Provide the [x, y] coordinate of the cell's center where the given text is located.  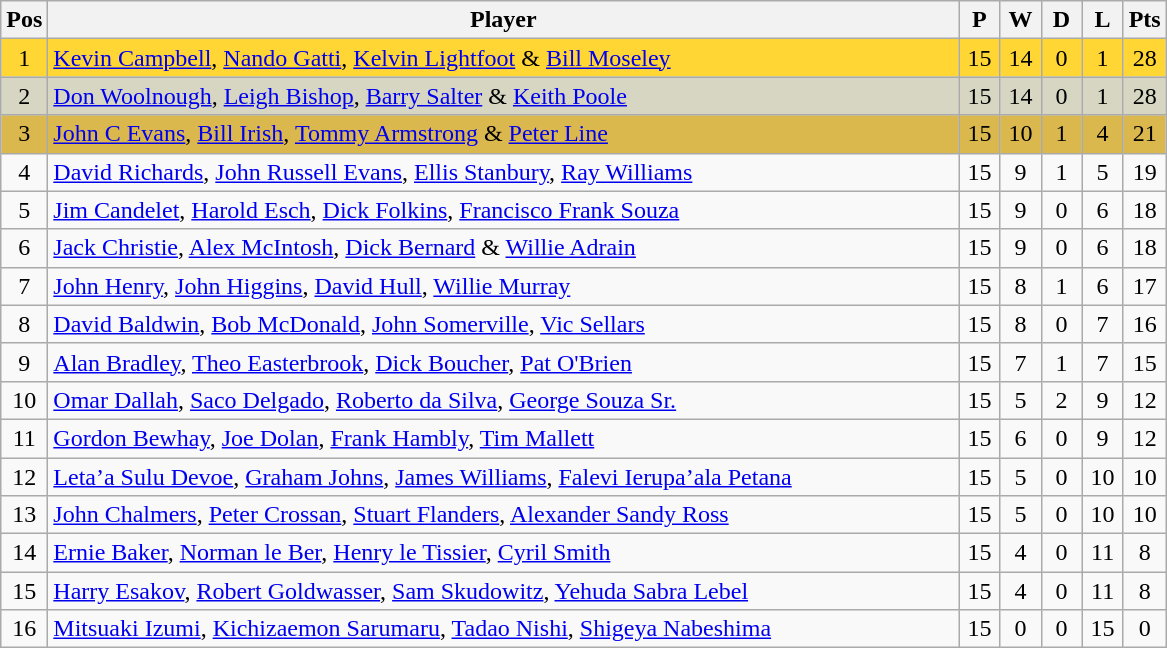
3 [24, 134]
Omar Dallah, Saco Delgado, Roberto da Silva, George Souza Sr. [504, 400]
13 [24, 515]
John Henry, John Higgins, David Hull, Willie Murray [504, 286]
David Richards, John Russell Evans, Ellis Stanbury, Ray Williams [504, 172]
Kevin Campbell, Nando Gatti, Kelvin Lightfoot & Bill Moseley [504, 58]
19 [1144, 172]
Jack Christie, Alex McIntosh, Dick Bernard & Willie Adrain [504, 248]
Gordon Bewhay, Joe Dolan, Frank Hambly, Tim Mallett [504, 438]
Ernie Baker, Norman le Ber, Henry le Tissier, Cyril Smith [504, 553]
Player [504, 20]
Leta’a Sulu Devoe, Graham Johns, James Williams, Falevi Ierupa’ala Petana [504, 477]
Don Woolnough, Leigh Bishop, Barry Salter & Keith Poole [504, 96]
John Chalmers, Peter Crossan, Stuart Flanders, Alexander Sandy Ross [504, 515]
P [980, 20]
D [1062, 20]
W [1020, 20]
John C Evans, Bill Irish, Tommy Armstrong & Peter Line [504, 134]
L [1102, 20]
21 [1144, 134]
17 [1144, 286]
David Baldwin, Bob McDonald, John Somerville, Vic Sellars [504, 324]
Pts [1144, 20]
Mitsuaki Izumi, Kichizaemon Sarumaru, Tadao Nishi, Shigeya Nabeshima [504, 629]
Jim Candelet, Harold Esch, Dick Folkins, Francisco Frank Souza [504, 210]
Alan Bradley, Theo Easterbrook, Dick Boucher, Pat O'Brien [504, 362]
Pos [24, 20]
Harry Esakov, Robert Goldwasser, Sam Skudowitz, Yehuda Sabra Lebel [504, 591]
